From the cell containing the given text, extract its center point as (x, y) coordinate. 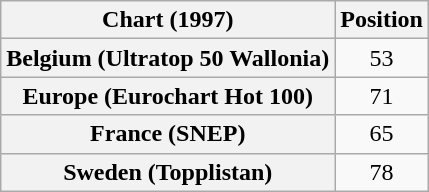
Chart (1997) (168, 20)
71 (382, 96)
65 (382, 134)
France (SNEP) (168, 134)
Europe (Eurochart Hot 100) (168, 96)
Sweden (Topplistan) (168, 172)
78 (382, 172)
Position (382, 20)
53 (382, 58)
Belgium (Ultratop 50 Wallonia) (168, 58)
